Provide the (x, y) coordinate of the cell's center where the given text is located.  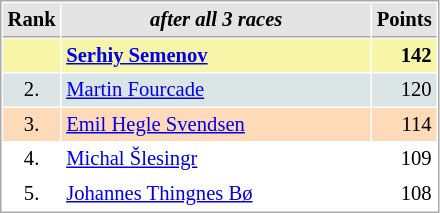
2. (32, 90)
Emil Hegle Svendsen (216, 124)
3. (32, 124)
Serhiy Semenov (216, 56)
Martin Fourcade (216, 90)
120 (404, 90)
Rank (32, 20)
142 (404, 56)
4. (32, 158)
109 (404, 158)
after all 3 races (216, 20)
Michal Šlesingr (216, 158)
Johannes Thingnes Bø (216, 194)
108 (404, 194)
5. (32, 194)
114 (404, 124)
Points (404, 20)
